Capture the cell that displays the provided text and extract its [x, y] central coordinate. 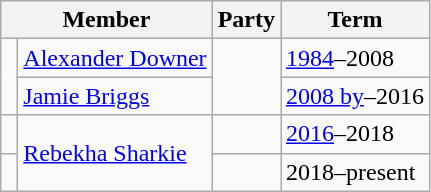
2018–present [354, 172]
Alexander Downer [115, 58]
2016–2018 [354, 134]
2008 by–2016 [354, 96]
Jamie Briggs [115, 96]
1984–2008 [354, 58]
Term [354, 20]
Rebekha Sharkie [115, 153]
Party [246, 20]
Member [106, 20]
